Determine the (X, Y) coordinate at the center of the cell enclosing the given text.  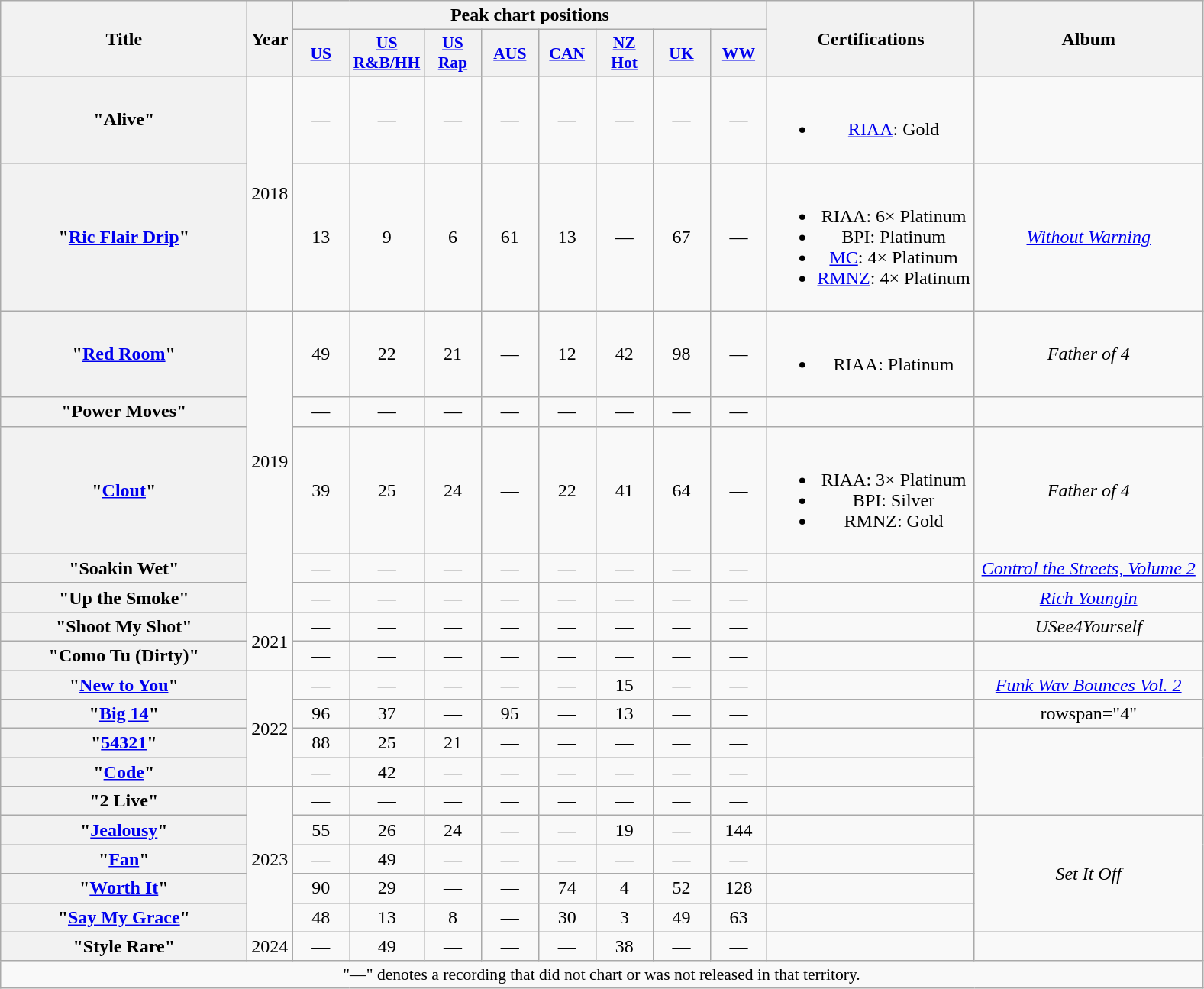
3 (625, 917)
Title (124, 38)
15 (625, 685)
"Como Tu (Dirty)" (124, 655)
63 (739, 917)
Album (1089, 38)
"Shoot My Shot" (124, 626)
88 (321, 743)
2023 (270, 859)
Set It Off (1089, 874)
UK (681, 53)
37 (387, 714)
"Code" (124, 772)
Funk Wav Bounces Vol. 2 (1089, 685)
52 (681, 888)
12 (566, 354)
"—" denotes a recording that did not chart or was not released in that territory. (602, 974)
"54321" (124, 743)
48 (321, 917)
2024 (270, 946)
8 (452, 917)
6 (452, 237)
26 (387, 830)
74 (566, 888)
WW (739, 53)
128 (739, 888)
"Big 14" (124, 714)
USee4Yourself (1089, 626)
"Up the Smoke" (124, 597)
AUS (510, 53)
RIAA: 6× PlatinumBPI: PlatinumMC: 4× PlatinumRMNZ: 4× Platinum (870, 237)
Rich Youngin (1089, 597)
"Ric Flair Drip" (124, 237)
2021 (270, 641)
29 (387, 888)
CAN (566, 53)
38 (625, 946)
"2 Live" (124, 801)
9 (387, 237)
41 (625, 490)
"Power Moves" (124, 412)
"Fan" (124, 859)
Year (270, 38)
"Clout" (124, 490)
67 (681, 237)
RIAA: 3× PlatinumBPI: SilverRMNZ: Gold (870, 490)
RIAA: Gold (870, 119)
55 (321, 830)
30 (566, 917)
US (321, 53)
rowspan="4" (1089, 714)
2022 (270, 729)
RIAA: Platinum (870, 354)
4 (625, 888)
144 (739, 830)
"Alive" (124, 119)
98 (681, 354)
96 (321, 714)
"New to You" (124, 685)
"Worth It" (124, 888)
"Red Room" (124, 354)
64 (681, 490)
39 (321, 490)
Without Warning (1089, 237)
"Jealousy" (124, 830)
"Style Rare" (124, 946)
NZHot (625, 53)
Certifications (870, 38)
95 (510, 714)
Control the Streets, Volume 2 (1089, 568)
Peak chart positions (530, 15)
61 (510, 237)
19 (625, 830)
2019 (270, 461)
"Soakin Wet" (124, 568)
2018 (270, 194)
"Say My Grace" (124, 917)
US R&B/HH (387, 53)
90 (321, 888)
US Rap (452, 53)
